Output the [X, Y] coordinate of the center of the cell containing the given text.  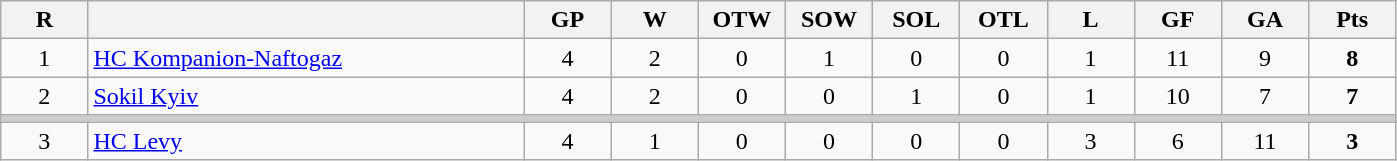
HC Kompanion-Naftogaz [306, 58]
Sokil Kyiv [306, 96]
6 [1178, 141]
GF [1178, 20]
HC Levy [306, 141]
GP [568, 20]
SOL [916, 20]
8 [1352, 58]
GA [1264, 20]
OTL [1004, 20]
R [44, 20]
SOW [828, 20]
10 [1178, 96]
9 [1264, 58]
L [1090, 20]
Pts [1352, 20]
OTW [742, 20]
W [654, 20]
